Capture the cell that displays the provided text and extract its [X, Y] central coordinate. 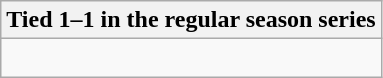
Tied 1–1 in the regular season series [191, 20]
